Determine the [X, Y] coordinate at the center of the cell enclosing the given text.  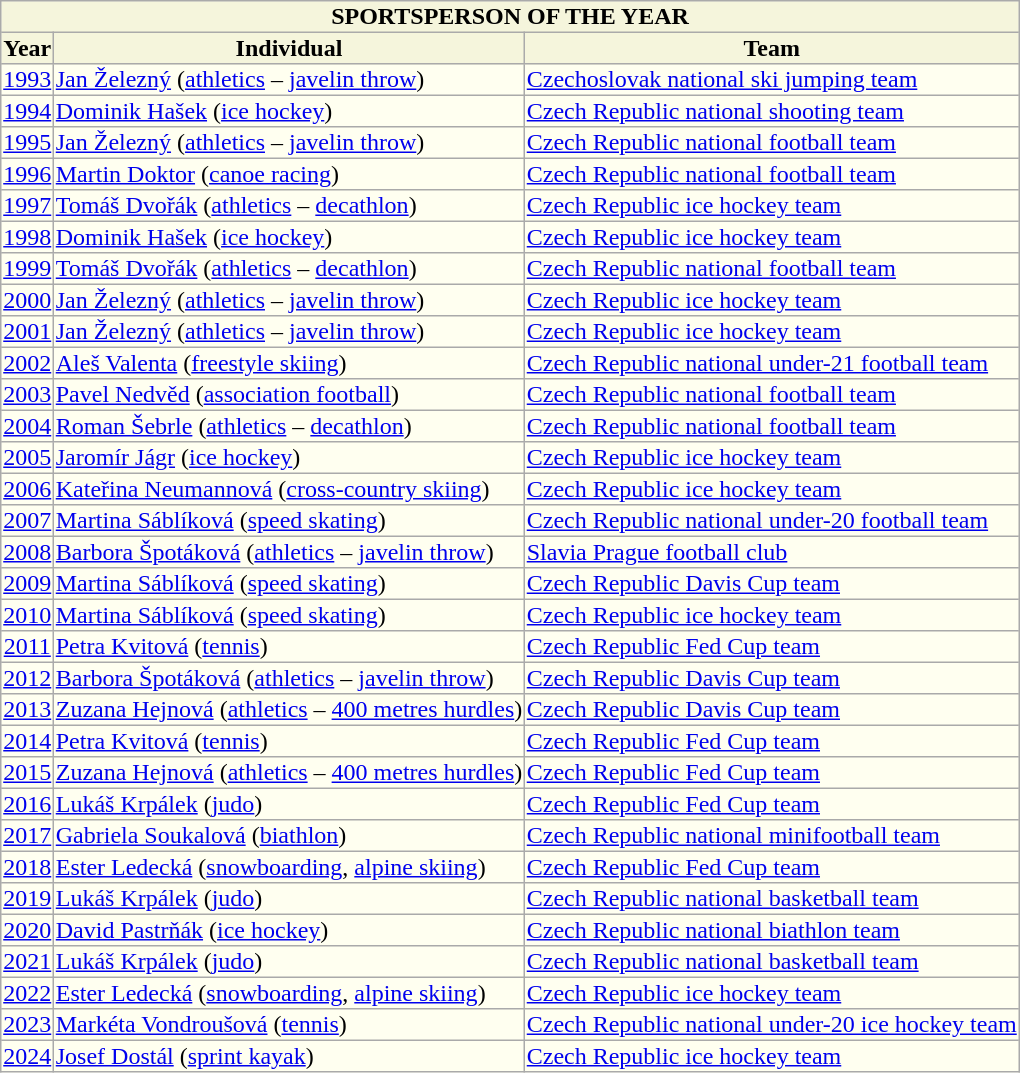
Aleš Valenta (freestyle skiing) [288, 363]
2021 [27, 962]
2023 [27, 1025]
SPORTSPERSON OF THE YEAR [510, 17]
2005 [27, 458]
1993 [27, 80]
Czech Republic national under-20 ice hockey team [772, 1025]
2020 [27, 930]
2006 [27, 489]
1995 [27, 143]
Year [27, 48]
2022 [27, 993]
2013 [27, 710]
2004 [27, 426]
Team [772, 48]
1998 [27, 237]
2009 [27, 584]
1999 [27, 269]
1994 [27, 111]
Jaromír Jágr (ice hockey) [288, 458]
Czech Republic national under-20 football team [772, 521]
Roman Šebrle (athletics – decathlon) [288, 426]
Czech Republic national biathlon team [772, 930]
2001 [27, 332]
2003 [27, 395]
Martin Doktor (canoe racing) [288, 174]
2000 [27, 300]
Gabriela Soukalová (biathlon) [288, 836]
2007 [27, 521]
Czech Republic national shooting team [772, 111]
2012 [27, 678]
Slavia Prague football club [772, 552]
2008 [27, 552]
2015 [27, 773]
Markéta Vondroušová (tennis) [288, 1025]
2024 [27, 1056]
Pavel Nedvěd (association football) [288, 395]
David Pastrňák (ice hockey) [288, 930]
Czechoslovak national ski jumping team [772, 80]
2017 [27, 836]
Individual [288, 48]
2010 [27, 615]
1996 [27, 174]
2011 [27, 647]
1997 [27, 206]
2016 [27, 804]
Kateřina Neumannová (cross-country skiing) [288, 489]
2019 [27, 899]
Czech Republic national minifootball team [772, 836]
Josef Dostál (sprint kayak) [288, 1056]
2014 [27, 741]
Czech Republic national under-21 football team [772, 363]
2018 [27, 867]
2002 [27, 363]
